Provide the (X, Y) coordinate of the cell's center where the given text is located.  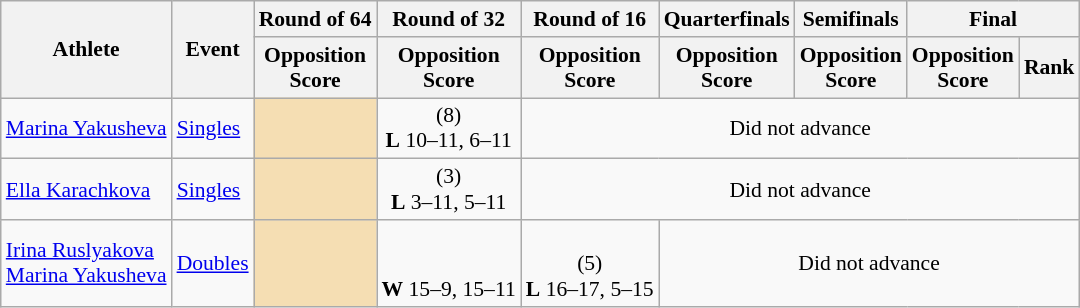
Round of 64 (316, 19)
(8)L 10–11, 6–11 (449, 128)
Quarterfinals (727, 19)
Doubles (213, 264)
Semifinals (851, 19)
(5)L 16–17, 5–15 (590, 264)
(3)L 3–11, 5–11 (449, 190)
W 15–9, 15–11 (449, 264)
Ella Karachkova (86, 190)
Round of 16 (590, 19)
Event (213, 50)
Athlete (86, 50)
Round of 32 (449, 19)
Marina Yakusheva (86, 128)
Final (994, 19)
Irina RuslyakovaMarina Yakusheva (86, 264)
Rank (1050, 68)
